For the text-containing cell, return its midpoint in (x, y) coordinate format. 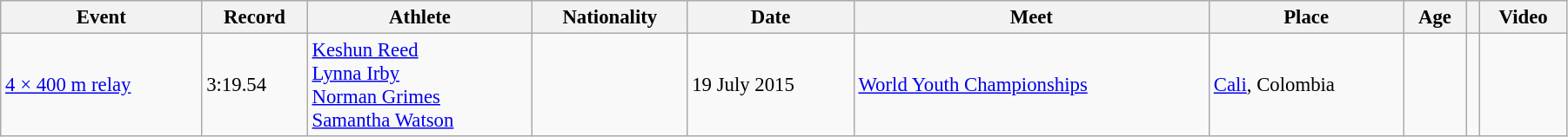
Meet (1031, 17)
Athlete (419, 17)
Nationality (610, 17)
19 July 2015 (771, 85)
Cali, Colombia (1305, 85)
Event (101, 17)
World Youth Championships (1031, 85)
4 × 400 m relay (101, 85)
Record (254, 17)
Place (1305, 17)
Video (1524, 17)
Age (1435, 17)
Keshun ReedLynna IrbyNorman GrimesSamantha Watson (419, 85)
3:19.54 (254, 85)
Date (771, 17)
